Determine the [X, Y] coordinate at the center of the cell enclosing the given text.  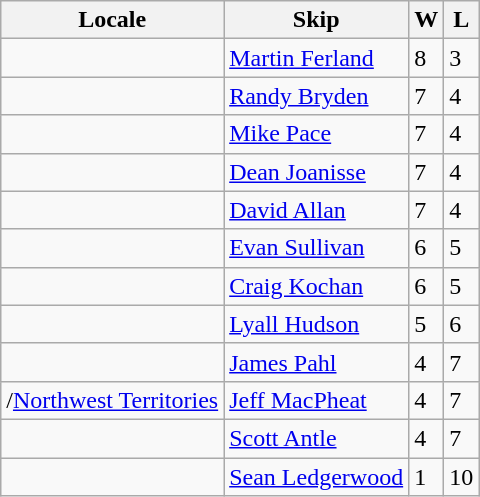
8 [426, 58]
Scott Antle [316, 438]
/Northwest Territories [112, 400]
L [462, 20]
Sean Ledgerwood [316, 477]
Craig Kochan [316, 286]
Dean Joanisse [316, 172]
1 [426, 477]
Jeff MacPheat [316, 400]
3 [462, 58]
Evan Sullivan [316, 248]
W [426, 20]
Locale [112, 20]
10 [462, 477]
Randy Bryden [316, 96]
Martin Ferland [316, 58]
James Pahl [316, 362]
David Allan [316, 210]
Mike Pace [316, 134]
Lyall Hudson [316, 324]
Skip [316, 20]
